Determine the [X, Y] coordinate at the center of the cell enclosing the given text.  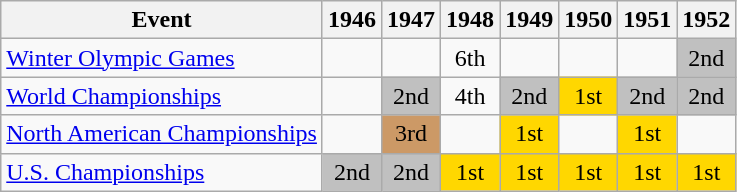
1950 [588, 20]
1952 [706, 20]
Event [162, 20]
1951 [648, 20]
World Championships [162, 96]
1946 [352, 20]
Winter Olympic Games [162, 58]
U.S. Championships [162, 172]
3rd [412, 134]
1947 [412, 20]
North American Championships [162, 134]
1949 [530, 20]
1948 [470, 20]
4th [470, 96]
6th [470, 58]
